Identify which cell holds the provided text, then report its [x, y] central coordinate. 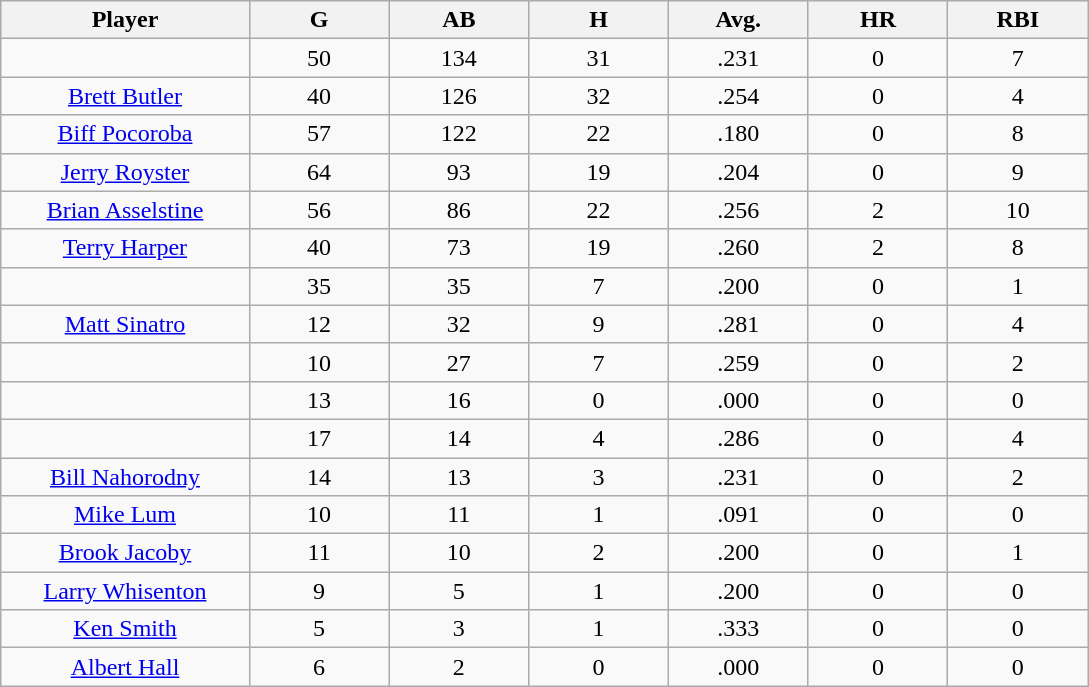
Jerry Royster [125, 172]
.333 [738, 629]
H [599, 20]
.281 [738, 324]
17 [319, 438]
Terry Harper [125, 248]
Player [125, 20]
AB [459, 20]
.260 [738, 248]
.091 [738, 515]
86 [459, 210]
.180 [738, 134]
Biff Pocoroba [125, 134]
Albert Hall [125, 667]
Brett Butler [125, 96]
Ken Smith [125, 629]
64 [319, 172]
122 [459, 134]
73 [459, 248]
Bill Nahorodny [125, 477]
16 [459, 400]
.254 [738, 96]
Brian Asselstine [125, 210]
HR [878, 20]
56 [319, 210]
12 [319, 324]
.286 [738, 438]
126 [459, 96]
G [319, 20]
Larry Whisenton [125, 591]
Brook Jacoby [125, 553]
Matt Sinatro [125, 324]
134 [459, 58]
27 [459, 362]
6 [319, 667]
50 [319, 58]
Mike Lum [125, 515]
31 [599, 58]
57 [319, 134]
.259 [738, 362]
.256 [738, 210]
93 [459, 172]
.204 [738, 172]
Avg. [738, 20]
RBI [1018, 20]
